Scan for the cell matching the given text and deliver its (X, Y) coordinate at center. 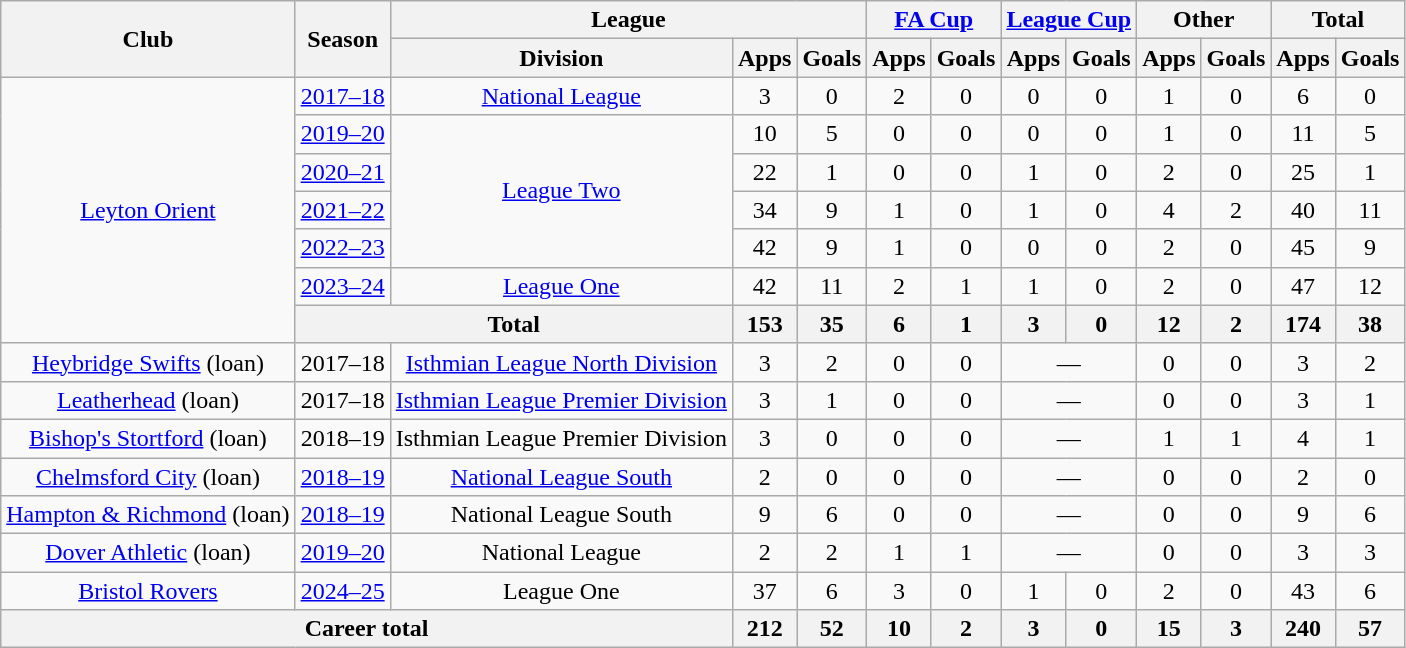
15 (1169, 629)
League Cup (1069, 20)
212 (764, 629)
Dover Athletic (loan) (148, 553)
Leatherhead (loan) (148, 400)
Season (342, 39)
38 (1370, 324)
240 (1303, 629)
Chelmsford City (loan) (148, 477)
174 (1303, 324)
37 (764, 591)
FA Cup (934, 20)
2020–21 (342, 172)
Other (1204, 20)
League (628, 20)
2021–22 (342, 210)
47 (1303, 286)
2024–25 (342, 591)
League Two (561, 191)
Heybridge Swifts (loan) (148, 362)
Hampton & Richmond (loan) (148, 515)
40 (1303, 210)
2022–23 (342, 248)
35 (832, 324)
Club (148, 39)
Bishop's Stortford (loan) (148, 438)
25 (1303, 172)
Career total (367, 629)
52 (832, 629)
34 (764, 210)
2023–24 (342, 286)
Bristol Rovers (148, 591)
45 (1303, 248)
Leyton Orient (148, 210)
Division (561, 58)
22 (764, 172)
57 (1370, 629)
43 (1303, 591)
Isthmian League North Division (561, 362)
153 (764, 324)
